From the cell containing the given text, extract its center point as (x, y) coordinate. 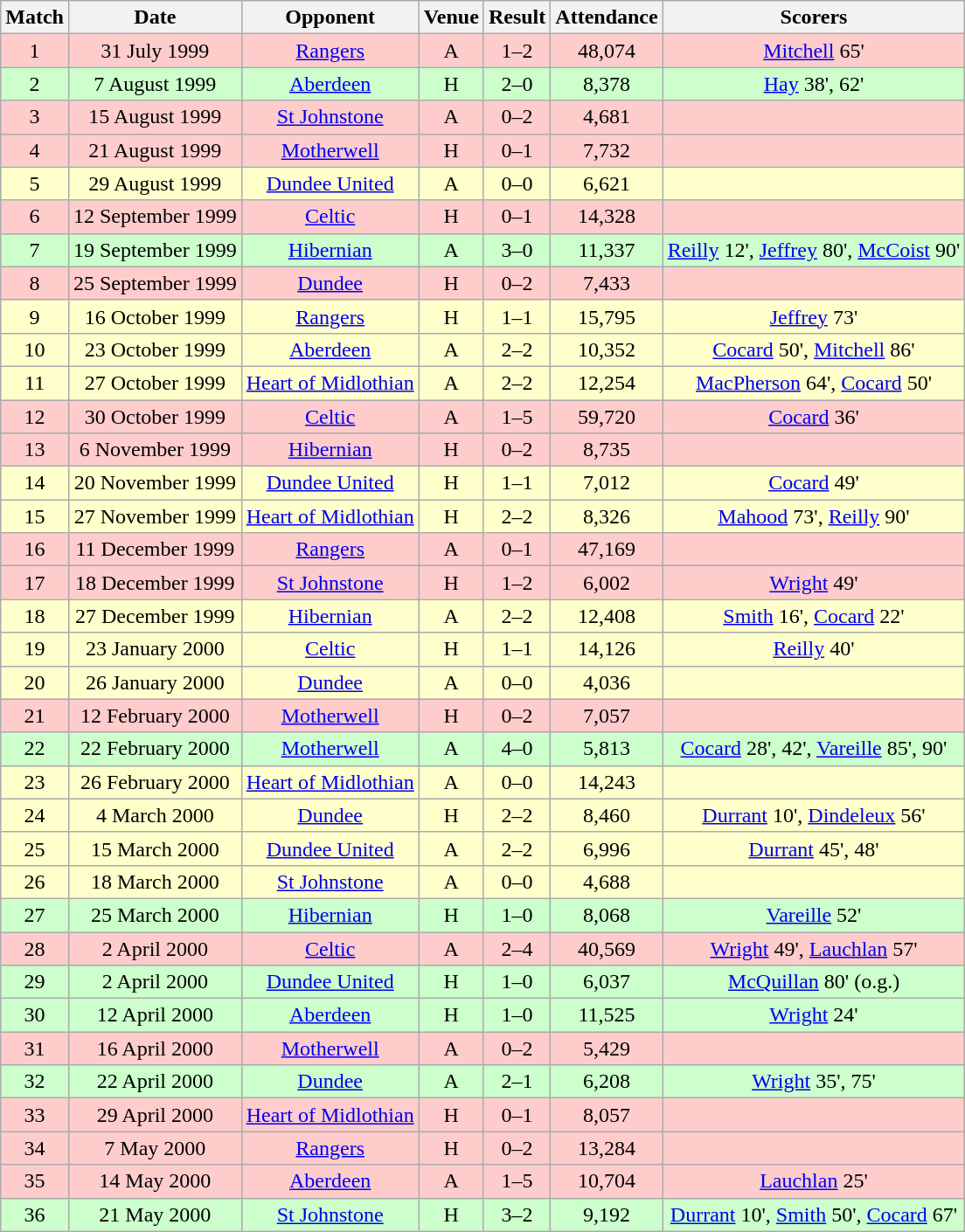
8,057 (607, 1115)
6 November 1999 (155, 450)
13,284 (607, 1148)
25 March 2000 (155, 915)
9,192 (607, 1215)
Attendance (607, 17)
4,688 (607, 882)
26 January 2000 (155, 682)
18 December 1999 (155, 583)
48,074 (607, 51)
6,208 (607, 1082)
36 (35, 1215)
25 (35, 848)
35 (35, 1181)
21 August 1999 (155, 150)
Date (155, 17)
12 April 2000 (155, 1015)
8,735 (607, 450)
12 September 1999 (155, 217)
8 (35, 283)
Reilly 12', Jeffrey 80', McCoist 90' (814, 250)
10 (35, 350)
7 May 2000 (155, 1148)
34 (35, 1148)
31 (35, 1049)
19 (35, 649)
21 (35, 716)
30 (35, 1015)
Wright 35', 75' (814, 1082)
27 (35, 915)
5,429 (607, 1049)
33 (35, 1115)
Wright 49', Lauchlan 57' (814, 948)
18 March 2000 (155, 882)
Mahood 73', Reilly 90' (814, 516)
23 January 2000 (155, 649)
MacPherson 64', Cocard 50' (814, 383)
8,460 (607, 815)
6 (35, 217)
22 February 2000 (155, 749)
Durrant 10', Smith 50', Cocard 67' (814, 1215)
14,328 (607, 217)
16 April 2000 (155, 1049)
6,002 (607, 583)
21 May 2000 (155, 1215)
14 (35, 483)
Hay 38', 62' (814, 84)
12 (35, 417)
6,996 (607, 848)
10,352 (607, 350)
14,243 (607, 782)
3–2 (517, 1215)
8,326 (607, 516)
Lauchlan 25' (814, 1181)
23 (35, 782)
1 (35, 51)
11,525 (607, 1015)
47,169 (607, 550)
Cocard 36' (814, 417)
16 (35, 550)
32 (35, 1082)
19 September 1999 (155, 250)
31 July 1999 (155, 51)
11,337 (607, 250)
Match (35, 17)
9 (35, 316)
12,254 (607, 383)
Venue (451, 17)
6,037 (607, 982)
23 October 1999 (155, 350)
26 February 2000 (155, 782)
29 April 2000 (155, 1115)
15 March 2000 (155, 848)
14,126 (607, 649)
3 (35, 117)
11 December 1999 (155, 550)
20 November 1999 (155, 483)
Mitchell 65' (814, 51)
29 August 1999 (155, 183)
15,795 (607, 316)
Reilly 40' (814, 649)
Smith 16', Cocard 22' (814, 616)
16 October 1999 (155, 316)
24 (35, 815)
2–4 (517, 948)
15 (35, 516)
McQuillan 80' (o.g.) (814, 982)
Wright 49' (814, 583)
6,621 (607, 183)
27 December 1999 (155, 616)
Durrant 45', 48' (814, 848)
27 October 1999 (155, 383)
7 August 1999 (155, 84)
Durrant 10', Dindeleux 56' (814, 815)
30 October 1999 (155, 417)
40,569 (607, 948)
13 (35, 450)
14 May 2000 (155, 1181)
Cocard 28', 42', Vareille 85', 90' (814, 749)
4 (35, 150)
4–0 (517, 749)
12,408 (607, 616)
Wright 24' (814, 1015)
29 (35, 982)
11 (35, 383)
Vareille 52' (814, 915)
7 (35, 250)
2–0 (517, 84)
2 (35, 84)
3–0 (517, 250)
10,704 (607, 1181)
17 (35, 583)
Jeffrey 73' (814, 316)
7,057 (607, 716)
28 (35, 948)
2–1 (517, 1082)
Result (517, 17)
5,813 (607, 749)
4,681 (607, 117)
7,732 (607, 150)
27 November 1999 (155, 516)
Cocard 50', Mitchell 86' (814, 350)
4 March 2000 (155, 815)
8,378 (607, 84)
20 (35, 682)
25 September 1999 (155, 283)
15 August 1999 (155, 117)
22 April 2000 (155, 1082)
8,068 (607, 915)
12 February 2000 (155, 716)
Opponent (330, 17)
22 (35, 749)
7,433 (607, 283)
59,720 (607, 417)
26 (35, 882)
18 (35, 616)
7,012 (607, 483)
Scorers (814, 17)
5 (35, 183)
4,036 (607, 682)
Cocard 49' (814, 483)
